From the cell containing the given text, extract its center point as [X, Y] coordinate. 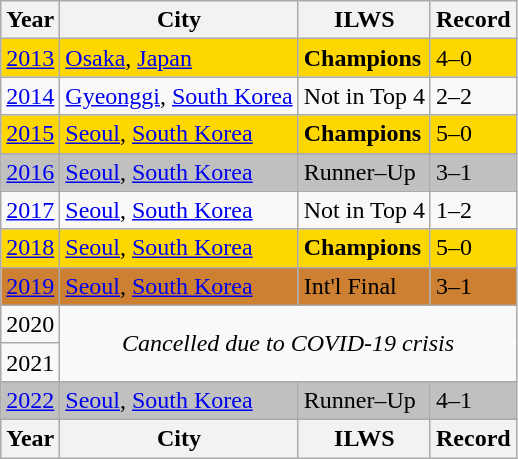
2022 [30, 400]
Gyeonggi, South Korea [179, 96]
4–0 [473, 58]
2013 [30, 58]
2020 [30, 324]
2016 [30, 172]
4–1 [473, 400]
2–2 [473, 96]
2017 [30, 210]
2014 [30, 96]
2018 [30, 248]
2015 [30, 134]
2021 [30, 362]
Int'l Final [364, 286]
Osaka, Japan [179, 58]
Cancelled due to COVID-19 crisis [288, 343]
2019 [30, 286]
1–2 [473, 210]
